For the text-containing cell, return its midpoint in (x, y) coordinate format. 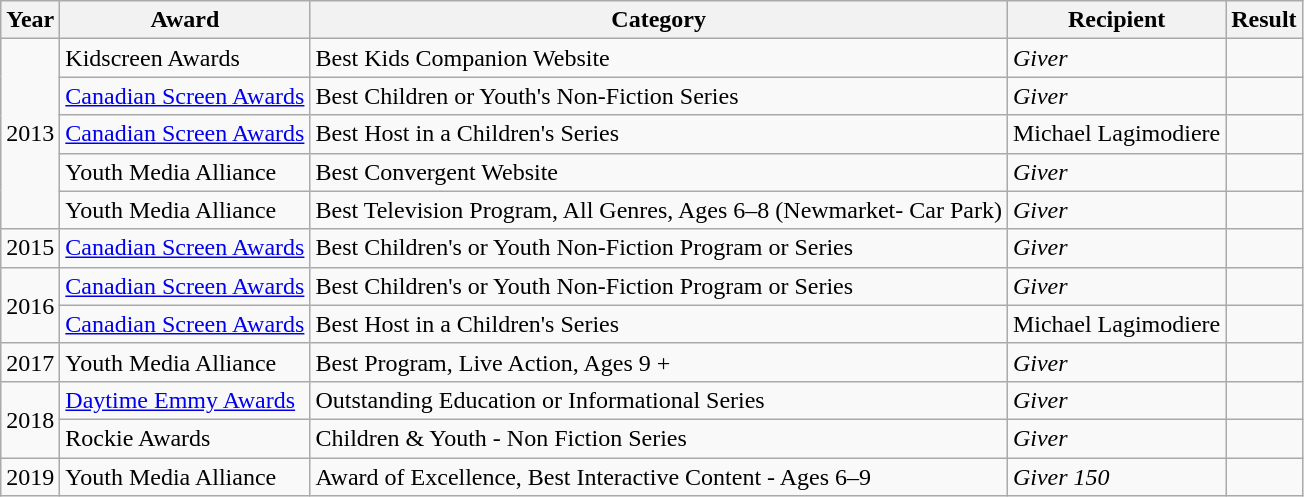
Best Convergent Website (658, 172)
Year (30, 20)
Children & Youth - Non Fiction Series (658, 438)
2016 (30, 305)
Award (185, 20)
Best Television Program, All Genres, Ages 6–8 (Newmarket- Car Park) (658, 210)
2018 (30, 419)
2015 (30, 248)
Rockie Awards (185, 438)
Kidscreen Awards (185, 58)
Best Kids Companion Website (658, 58)
Category (658, 20)
Result (1264, 20)
Giver 150 (1116, 477)
Daytime Emmy Awards (185, 400)
2017 (30, 362)
Award of Excellence, Best Interactive Content - Ages 6–9 (658, 477)
Outstanding Education or Informational Series (658, 400)
2019 (30, 477)
2013 (30, 134)
Best Program, Live Action, Ages 9 + (658, 362)
Best Children or Youth's Non-Fiction Series (658, 96)
Recipient (1116, 20)
